Return (x, y) of the center of cell containing provided text 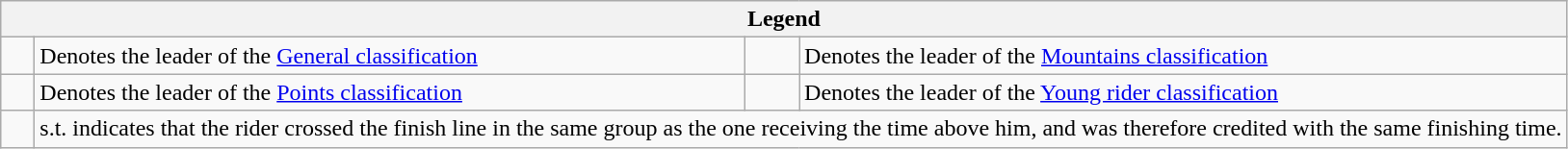
Denotes the leader of the Young rider classification (1184, 92)
Denotes the leader of the Mountains classification (1184, 56)
Legend (784, 19)
Denotes the leader of the General classification (390, 56)
Denotes the leader of the Points classification (390, 92)
